Provide the (X, Y) coordinate of the cell's center where the given text is located.  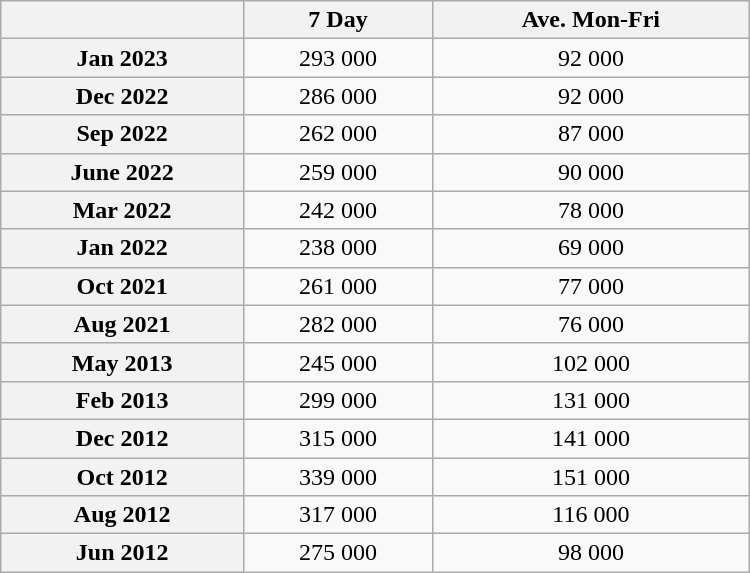
102 000 (592, 362)
293 000 (338, 58)
98 000 (592, 553)
116 000 (592, 515)
Dec 2012 (122, 438)
242 000 (338, 210)
78 000 (592, 210)
77 000 (592, 286)
Feb 2013 (122, 400)
87 000 (592, 134)
151 000 (592, 477)
238 000 (338, 248)
141 000 (592, 438)
76 000 (592, 324)
Oct 2012 (122, 477)
May 2013 (122, 362)
245 000 (338, 362)
275 000 (338, 553)
131 000 (592, 400)
Dec 2022 (122, 96)
Sep 2022 (122, 134)
299 000 (338, 400)
Ave. Mon-Fri (592, 20)
317 000 (338, 515)
Jan 2023 (122, 58)
Aug 2021 (122, 324)
315 000 (338, 438)
Oct 2021 (122, 286)
262 000 (338, 134)
339 000 (338, 477)
7 Day (338, 20)
282 000 (338, 324)
Jun 2012 (122, 553)
90 000 (592, 172)
Mar 2022 (122, 210)
69 000 (592, 248)
261 000 (338, 286)
June 2022 (122, 172)
Jan 2022 (122, 248)
286 000 (338, 96)
259 000 (338, 172)
Aug 2012 (122, 515)
